Output the [x, y] coordinate of the center of the cell containing the given text.  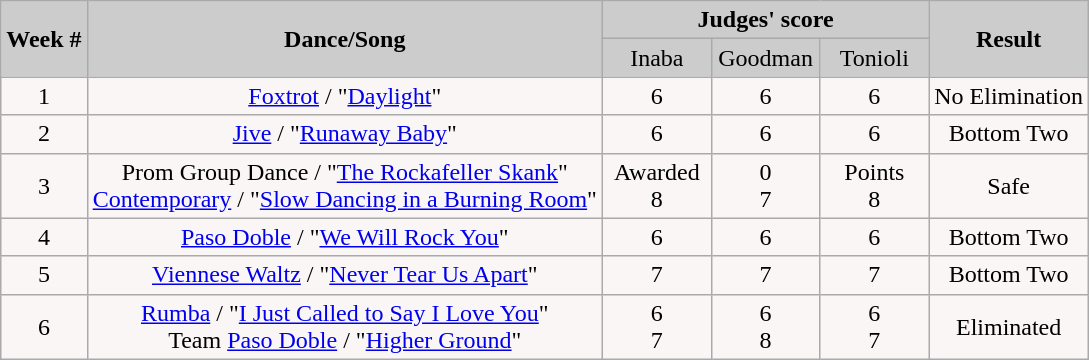
Paso Doble / "We Will Rock You" [344, 237]
Jive / "Runaway Baby" [344, 134]
Week # [44, 39]
Awarded8 [656, 186]
Foxtrot / "Daylight" [344, 96]
1 [44, 96]
3 [44, 186]
Tonioli [874, 58]
Goodman [766, 58]
Dance/Song [344, 39]
Prom Group Dance / "The Rockafeller Skank"Contemporary / "Slow Dancing in a Burning Room" [344, 186]
68 [766, 326]
07 [766, 186]
No Elimination [1009, 96]
Points8 [874, 186]
Safe [1009, 186]
Inaba [656, 58]
2 [44, 134]
4 [44, 237]
Eliminated [1009, 326]
Viennese Waltz / "Never Tear Us Apart" [344, 275]
5 [44, 275]
Result [1009, 39]
Rumba / "I Just Called to Say I Love You" Team Paso Doble / "Higher Ground" [344, 326]
Judges' score [765, 20]
